Output the [X, Y] coordinate of the center of the cell containing the given text.  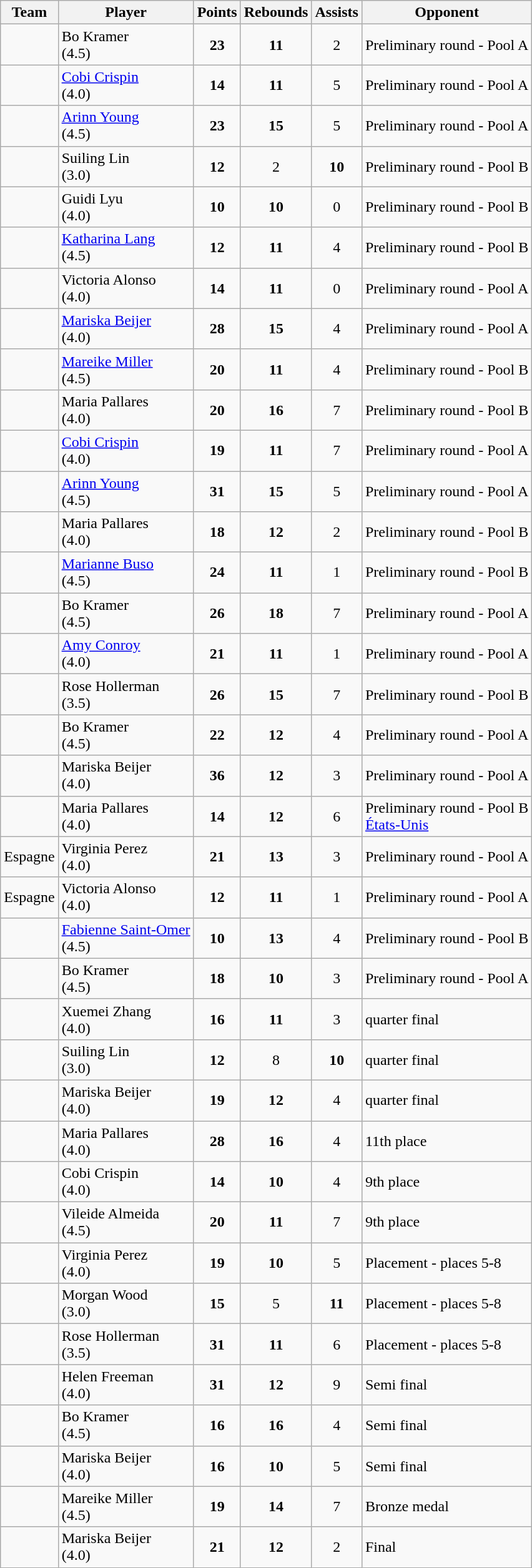
Assists [337, 12]
Points [217, 12]
Guidi Lyu(4.0) [126, 207]
Team [29, 12]
Vileide Almeida(4.5) [126, 1222]
22 [217, 735]
Helen Freeman(4.0) [126, 1384]
36 [217, 775]
Fabienne Saint-Omer(4.5) [126, 938]
Final [446, 1547]
Rebounds [276, 12]
Amy Conroy(4.0) [126, 654]
Xuemei Zhang(4.0) [126, 1019]
9 [337, 1384]
Marianne Buso(4.5) [126, 573]
Bronze medal [446, 1507]
11th place [446, 1141]
24 [217, 573]
8 [276, 1060]
Katharina Lang(4.5) [126, 247]
Morgan Wood(3.0) [126, 1303]
Opponent [446, 12]
Player [126, 12]
Preliminary round - Pool B États-Unis [446, 816]
